For the text-containing cell, return its midpoint in [X, Y] coordinate format. 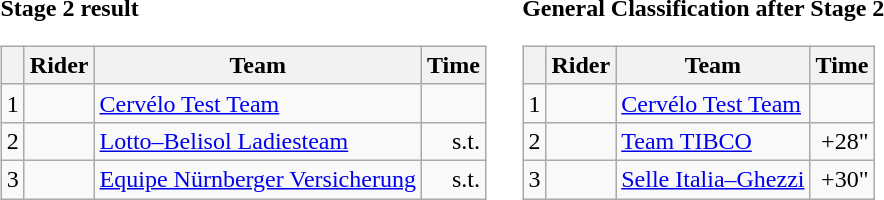
Team TIBCO [713, 141]
Selle Italia–Ghezzi [713, 179]
+28" [842, 141]
Lotto–Belisol Ladiesteam [258, 141]
Equipe Nürnberger Versicherung [258, 179]
+30" [842, 179]
